Find where the given text appears and provide that cell's center as (X, Y) coordinate. 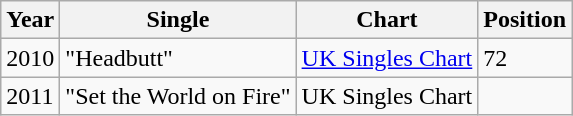
Chart (387, 20)
2011 (30, 96)
72 (525, 58)
Single (178, 20)
2010 (30, 58)
"Set the World on Fire" (178, 96)
Position (525, 20)
"Headbutt" (178, 58)
Year (30, 20)
